For the text-containing cell, return its midpoint in [x, y] coordinate format. 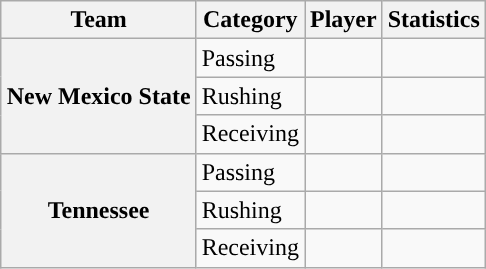
Player [343, 20]
New Mexico State [98, 96]
Team [98, 20]
Category [250, 20]
Tennessee [98, 210]
Statistics [434, 20]
